Capture the cell that displays the provided text and extract its (X, Y) central coordinate. 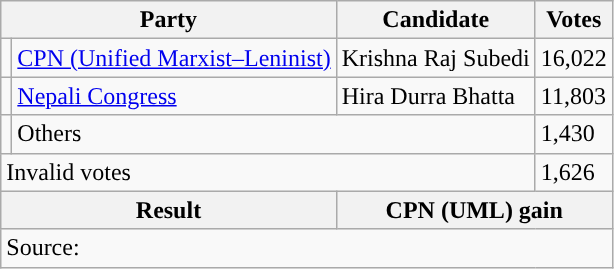
CPN (UML) gain (474, 210)
Invalid votes (268, 172)
11,803 (574, 96)
1,430 (574, 134)
Nepali Congress (174, 96)
Others (274, 134)
Candidate (436, 20)
Source: (307, 248)
16,022 (574, 58)
Votes (574, 20)
Party (168, 20)
1,626 (574, 172)
Hira Durra Bhatta (436, 96)
Result (168, 210)
CPN (Unified Marxist–Leninist) (174, 58)
Krishna Raj Subedi (436, 58)
